Output the (X, Y) coordinate of the center of the cell containing the given text.  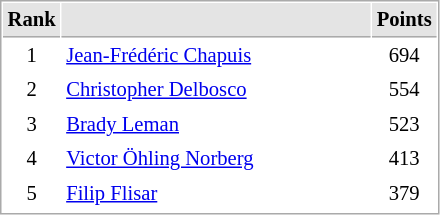
694 (404, 56)
Christopher Delbosco (216, 90)
Rank (32, 20)
1 (32, 56)
379 (404, 194)
4 (32, 158)
2 (32, 90)
Filip Flisar (216, 194)
Points (404, 20)
3 (32, 124)
413 (404, 158)
Victor Öhling Norberg (216, 158)
Jean-Frédéric Chapuis (216, 56)
523 (404, 124)
Brady Leman (216, 124)
5 (32, 194)
554 (404, 90)
